Determine the [x, y] coordinate at the center of the cell enclosing the given text.  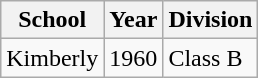
1960 [134, 58]
Class B [210, 58]
School [52, 20]
Division [210, 20]
Year [134, 20]
Kimberly [52, 58]
